Capture the cell that displays the provided text and extract its [x, y] central coordinate. 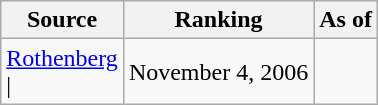
Rothenberg| [62, 72]
Ranking [218, 20]
November 4, 2006 [218, 72]
Source [62, 20]
As of [346, 20]
